Find where the given text appears and provide that cell's center as (X, Y) coordinate. 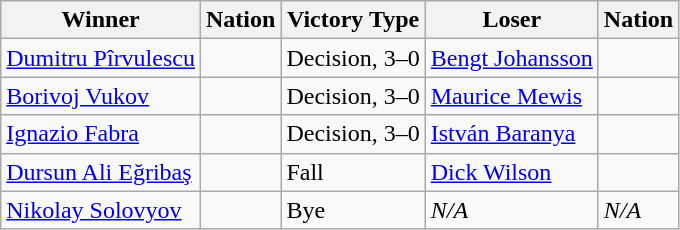
Dumitru Pîrvulescu (101, 58)
István Baranya (512, 134)
Winner (101, 20)
Bengt Johansson (512, 58)
Victory Type (353, 20)
Fall (353, 172)
Bye (353, 210)
Maurice Mewis (512, 96)
Dick Wilson (512, 172)
Ignazio Fabra (101, 134)
Borivoj Vukov (101, 96)
Nikolay Solovyov (101, 210)
Dursun Ali Eğribaş (101, 172)
Loser (512, 20)
